Provide the [x, y] coordinate of the cell's center where the given text is located.  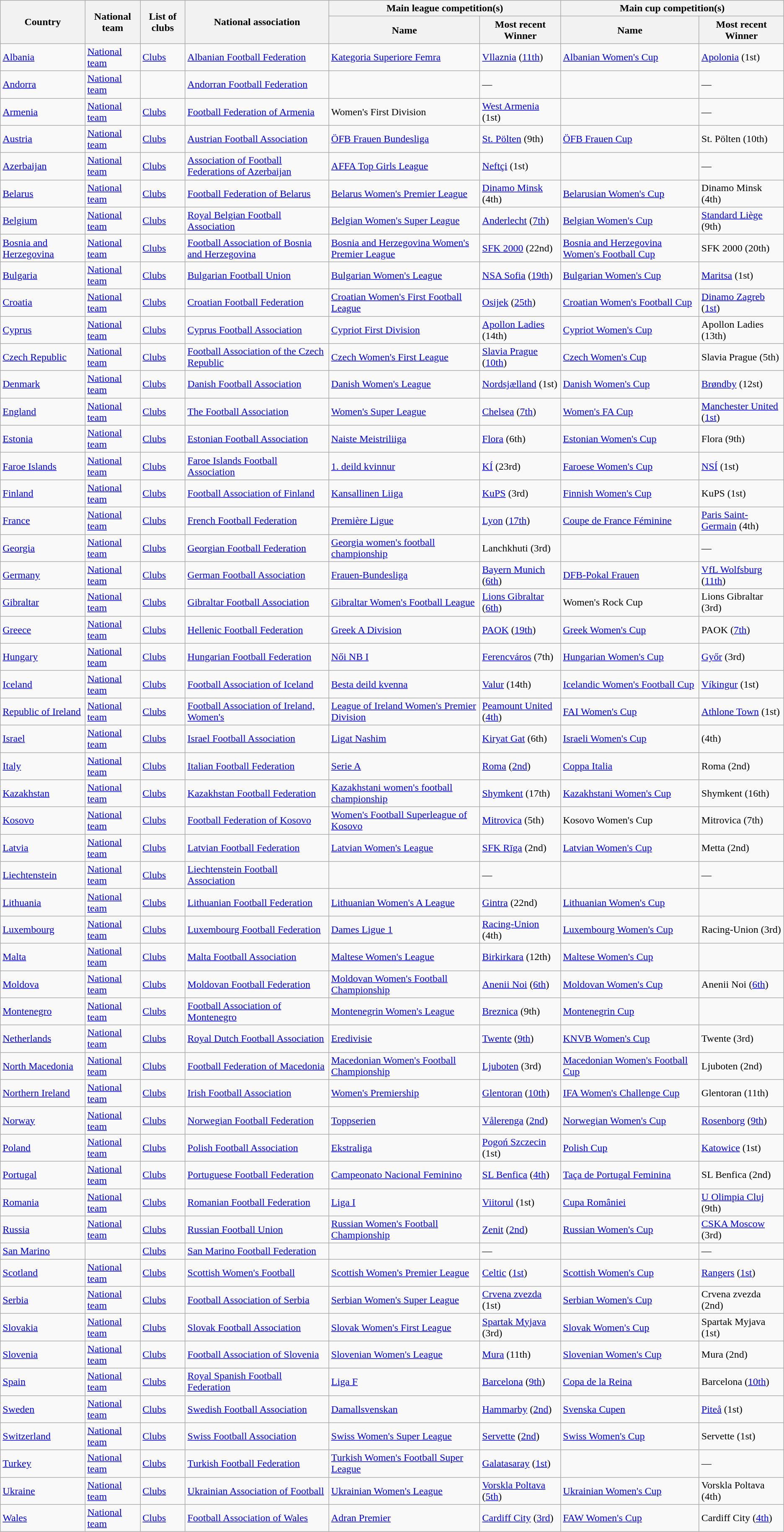
FAW Women's Cup [630, 1518]
Liechtenstein [43, 875]
Apollon Ladies (13th) [741, 329]
Norway [43, 1121]
Lithuanian Women's Cup [630, 903]
PAOK (7th) [741, 629]
Cyprus Football Association [257, 329]
Serbian Women's Cup [630, 1300]
Maltese Women's League [405, 957]
Chelsea (7th) [520, 411]
England [43, 411]
Faroese Women's Cup [630, 466]
Servette (2nd) [520, 1436]
Besta deild kvenna [405, 684]
Bulgarian Women's Cup [630, 275]
Montenegrin Cup [630, 1012]
Malta [43, 957]
ÖFB Frauen Cup [630, 139]
Slavia Prague (5th) [741, 357]
VfL Wolfsburg (11th) [741, 575]
Bulgaria [43, 275]
(4th) [741, 738]
Vålerenga (2nd) [520, 1121]
Lyon (17th) [520, 520]
Celtic (1st) [520, 1273]
Anderlecht (7th) [520, 220]
Scottish Women's Premier League [405, 1273]
St. Pölten (10th) [741, 139]
Football Association of the Czech Republic [257, 357]
Belarusian Women's Cup [630, 194]
Víkingur (1st) [741, 684]
Danish Women's League [405, 385]
Football Association of Iceland [257, 684]
Neftçi (1st) [520, 166]
Georgia [43, 548]
Copa de la Reina [630, 1382]
St. Pölten (9th) [520, 139]
Kazakhstani women's football championship [405, 794]
Rosenborg (9th) [741, 1121]
Austria [43, 139]
The Football Association [257, 411]
Mura (2nd) [741, 1354]
Football Federation of Armenia [257, 111]
NSA Sofia (19th) [520, 275]
ÖFB Frauen Bundesliga [405, 139]
Shymkent (16th) [741, 794]
France [43, 520]
Racing-Union (3rd) [741, 929]
Ekstraliga [405, 1147]
Football Association of Wales [257, 1518]
Turkish Women's Football Super League [405, 1463]
Azerbaijan [43, 166]
Lithuanian Football Federation [257, 903]
Bosnia and Herzegovina Women's Premier League [405, 248]
Kazakhstani Women's Cup [630, 794]
List of clubs [162, 22]
Czech Women's First League [405, 357]
Women's Super League [405, 411]
Georgian Football Federation [257, 548]
Denmark [43, 385]
Slovakia [43, 1328]
Coupe de France Féminine [630, 520]
Royal Belgian Football Association [257, 220]
Crvena zvezda (1st) [520, 1300]
Slovenian Women's League [405, 1354]
Kazakhstan [43, 794]
AFFA Top Girls League [405, 166]
Ukrainian Women's League [405, 1491]
Czech Republic [43, 357]
SFK 2000 (22nd) [520, 248]
German Football Association [257, 575]
Rangers (1st) [741, 1273]
Sweden [43, 1409]
Football Association of Slovenia [257, 1354]
Czech Women's Cup [630, 357]
CSKA Moscow (3rd) [741, 1229]
Glentoran (10th) [520, 1093]
Mura (11th) [520, 1354]
IFA Women's Challenge Cup [630, 1093]
Paris Saint-Germain (4th) [741, 520]
Piteå (1st) [741, 1409]
Manchester United (1st) [741, 411]
Italian Football Federation [257, 766]
Luxembourg [43, 929]
Association of Football Federations of Azerbaijan [257, 166]
Liga F [405, 1382]
Belgian Women's Super League [405, 220]
Irish Football Association [257, 1093]
Vorskla Poltava (5th) [520, 1491]
Icelandic Women's Football Cup [630, 684]
Vllaznia (11th) [520, 57]
Switzerland [43, 1436]
Montenegrin Women's League [405, 1012]
Flora (6th) [520, 439]
Athlone Town (1st) [741, 712]
Faroe Islands [43, 466]
NSÍ (1st) [741, 466]
Moldovan Women's Cup [630, 984]
Breznica (9th) [520, 1012]
Metta (2nd) [741, 848]
Andorra [43, 85]
Cardiff City (3rd) [520, 1518]
FAI Women's Cup [630, 712]
Belarus [43, 194]
National association [257, 22]
Bosnia and Herzegovina [43, 248]
Racing-Union (4th) [520, 929]
Frauen-Bundesliga [405, 575]
Damallsvenskan [405, 1409]
Naiste Meistriliiga [405, 439]
Football Federation of Kosovo [257, 820]
Austrian Football Association [257, 139]
Portuguese Football Federation [257, 1175]
Ljuboten (3rd) [520, 1066]
Twente (3rd) [741, 1038]
Shymkent (17th) [520, 794]
Russian Football Union [257, 1229]
1. deild kvinnur [405, 466]
Football Federation of Macedonia [257, 1066]
Katowice (1st) [741, 1147]
Moldovan Football Federation [257, 984]
Main cup competition(s) [672, 8]
Wales [43, 1518]
Hammarby (2nd) [520, 1409]
Macedonian Women's Football Cup [630, 1066]
Luxembourg Football Federation [257, 929]
Women's FA Cup [630, 411]
Cyprus [43, 329]
Belgian Women's Cup [630, 220]
North Macedonia [43, 1066]
Albania [43, 57]
Barcelona (10th) [741, 1382]
Latvia [43, 848]
Kosovo Women's Cup [630, 820]
Montenegro [43, 1012]
Netherlands [43, 1038]
Barcelona (9th) [520, 1382]
Dames Ligue 1 [405, 929]
Football Association of Ireland, Women's [257, 712]
Valur (14th) [520, 684]
Albanian Football Federation [257, 57]
Standard Liège (9th) [741, 220]
Turkish Football Federation [257, 1463]
Football Association of Montenegro [257, 1012]
San Marino Football Federation [257, 1251]
Norwegian Football Federation [257, 1121]
Gibraltar [43, 603]
Dinamo Zagreb (1st) [741, 303]
Women's First Division [405, 111]
Women's Football Superleague of Kosovo [405, 820]
Toppserien [405, 1121]
Zenit (2nd) [520, 1229]
Cypriot Women's Cup [630, 329]
Macedonian Women's Football Championship [405, 1066]
Russian Women's Cup [630, 1229]
Scottish Women's Football [257, 1273]
Estonia [43, 439]
Mitrovica (5th) [520, 820]
Ferencváros (7th) [520, 657]
Greek Women's Cup [630, 629]
Adran Premier [405, 1518]
Bayern Munich (6th) [520, 575]
Serie A [405, 766]
Italy [43, 766]
Moldovan Women's Football Championship [405, 984]
Spain [43, 1382]
San Marino [43, 1251]
Scottish Women's Cup [630, 1273]
French Football Federation [257, 520]
Poland [43, 1147]
Women's Rock Cup [630, 603]
Mitrovica (7th) [741, 820]
SL Benfica (4th) [520, 1175]
Brøndby (12st) [741, 385]
Slovak Women's Cup [630, 1328]
Andorran Football Federation [257, 85]
KÍ (23rd) [520, 466]
Gibraltar Women's Football League [405, 603]
Danish Women's Cup [630, 385]
Twente (9th) [520, 1038]
Lithuanian Women's A League [405, 903]
Swiss Football Association [257, 1436]
Galatasaray (1st) [520, 1463]
Slovak Football Association [257, 1328]
Republic of Ireland [43, 712]
Football Association of Serbia [257, 1300]
Glentoran (11th) [741, 1093]
Liechtenstein Football Association [257, 875]
Football Association of Finland [257, 494]
DFB-Pokal Frauen [630, 575]
Slovenian Women's Cup [630, 1354]
Ukrainian Women's Cup [630, 1491]
SL Benfica (2nd) [741, 1175]
Romanian Football Federation [257, 1202]
Taça de Portugal Feminina [630, 1175]
Slovak Women's First League [405, 1328]
Hellenic Football Federation [257, 629]
Northern Ireland [43, 1093]
Női NB I [405, 657]
SFK Rīga (2nd) [520, 848]
Scotland [43, 1273]
Finland [43, 494]
Pogoń Szczecin (1st) [520, 1147]
Kazakhstan Football Federation [257, 794]
Armenia [43, 111]
Georgia women's football championship [405, 548]
Vorskla Poltava (4th) [741, 1491]
Russia [43, 1229]
Royal Spanish Football Federation [257, 1382]
Viitorul (1st) [520, 1202]
Hungary [43, 657]
Apollon Ladies (14th) [520, 329]
Belarus Women's Premier League [405, 194]
Peamount United (4th) [520, 712]
Kategoria Superiore Femra [405, 57]
Country [43, 22]
Estonian Football Association [257, 439]
League of Ireland Women's Premier Division [405, 712]
Croatian Women's First Football League [405, 303]
Iceland [43, 684]
Spartak Myjava (1st) [741, 1328]
Polish Cup [630, 1147]
Lions Gibraltar (6th) [520, 603]
Osijek (25th) [520, 303]
Hungarian Football Federation [257, 657]
Spartak Myjava (3rd) [520, 1328]
Portugal [43, 1175]
Première Ligue [405, 520]
Greece [43, 629]
Romania [43, 1202]
Ligat Nashim [405, 738]
Cardiff City (4th) [741, 1518]
Hungarian Women's Cup [630, 657]
Ljuboten (2nd) [741, 1066]
Coppa Italia [630, 766]
Maltese Women's Cup [630, 957]
Norwegian Women's Cup [630, 1121]
Bulgarian Women's League [405, 275]
Croatian Women's Football Cup [630, 303]
Women's Premiership [405, 1093]
Russian Women's Football Championship [405, 1229]
Latvian Football Federation [257, 848]
Luxembourg Women's Cup [630, 929]
Israel [43, 738]
Albanian Women's Cup [630, 57]
Moldova [43, 984]
Faroe Islands Football Association [257, 466]
Israeli Women's Cup [630, 738]
Birkirkara (12th) [520, 957]
Croatia [43, 303]
Latvian Women's League [405, 848]
Danish Football Association [257, 385]
Latvian Women's Cup [630, 848]
Crvena zvezda (2nd) [741, 1300]
Liga I [405, 1202]
Apolonia (1st) [741, 57]
Malta Football Association [257, 957]
Serbia [43, 1300]
Germany [43, 575]
West Armenia (1st) [520, 111]
Lanchkhuti (3rd) [520, 548]
Flora (9th) [741, 439]
Royal Dutch Football Association [257, 1038]
KuPS (1st) [741, 494]
Bulgarian Football Union [257, 275]
KuPS (3rd) [520, 494]
Ukrainian Association of Football [257, 1491]
SFK 2000 (20th) [741, 248]
KNVB Women's Cup [630, 1038]
Kansallinen Liiga [405, 494]
Kosovo [43, 820]
Ukraine [43, 1491]
Bosnia and Herzegovina Women's Football Cup [630, 248]
Nordsjælland (1st) [520, 385]
Campeonato Nacional Feminino [405, 1175]
Main league competition(s) [445, 8]
Football Federation of Belarus [257, 194]
Slavia Prague (10th) [520, 357]
Eredivisie [405, 1038]
PAOK (19th) [520, 629]
Finnish Women's Cup [630, 494]
Kiryat Gat (6th) [520, 738]
Servette (1st) [741, 1436]
Estonian Women's Cup [630, 439]
Swedish Football Association [257, 1409]
Belgium [43, 220]
Slovenia [43, 1354]
Svenska Cupen [630, 1409]
Lithuania [43, 903]
Győr (3rd) [741, 657]
Cupa României [630, 1202]
Football Association of Bosnia and Herzegovina [257, 248]
Swiss Women's Cup [630, 1436]
Turkey [43, 1463]
Gintra (22nd) [520, 903]
Swiss Women's Super League [405, 1436]
Greek A Division [405, 629]
Lions Gibraltar (3rd) [741, 603]
Polish Football Association [257, 1147]
U Olimpia Cluj (9th) [741, 1202]
Israel Football Association [257, 738]
Gibraltar Football Association [257, 603]
Cypriot First Division [405, 329]
Maritsa (1st) [741, 275]
Croatian Football Federation [257, 303]
Serbian Women's Super League [405, 1300]
